From the cell containing the given text, extract its center point as [x, y] coordinate. 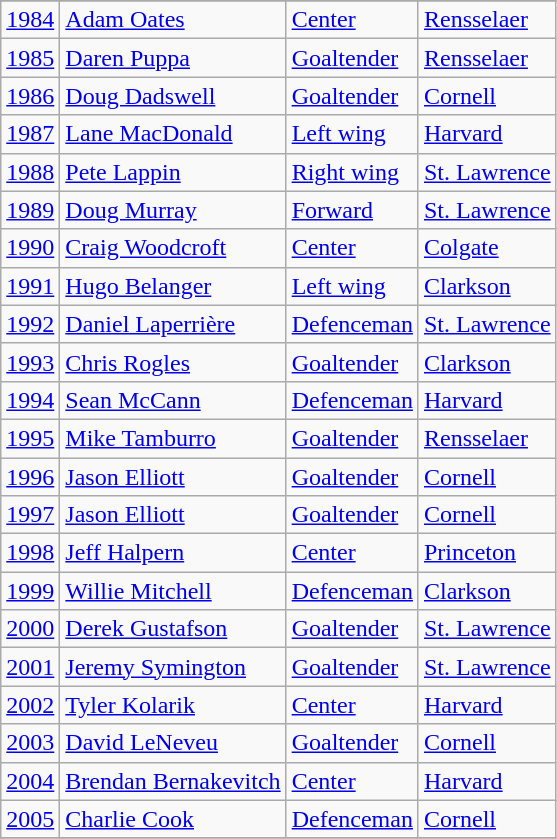
Lane MacDonald [173, 134]
1991 [30, 286]
Mike Tamburro [173, 438]
Princeton [487, 553]
1985 [30, 58]
Adam Oates [173, 20]
Colgate [487, 248]
1989 [30, 210]
2005 [30, 819]
1994 [30, 400]
Daniel Laperrière [173, 324]
1988 [30, 172]
Forward [352, 210]
2002 [30, 705]
Chris Rogles [173, 362]
Pete Lappin [173, 172]
Craig Woodcroft [173, 248]
1986 [30, 96]
Jeff Halpern [173, 553]
1984 [30, 20]
David LeNeveu [173, 743]
2000 [30, 629]
Brendan Bernakevitch [173, 781]
Daren Puppa [173, 58]
Hugo Belanger [173, 286]
Charlie Cook [173, 819]
1990 [30, 248]
1992 [30, 324]
1997 [30, 515]
1999 [30, 591]
1998 [30, 553]
1987 [30, 134]
Doug Murray [173, 210]
1993 [30, 362]
1996 [30, 477]
Jeremy Symington [173, 667]
1995 [30, 438]
2003 [30, 743]
Doug Dadswell [173, 96]
Willie Mitchell [173, 591]
2004 [30, 781]
Derek Gustafson [173, 629]
Tyler Kolarik [173, 705]
Sean McCann [173, 400]
Right wing [352, 172]
2001 [30, 667]
